Detect which cell encompasses the target text, then output its [X, Y] center coordinate. 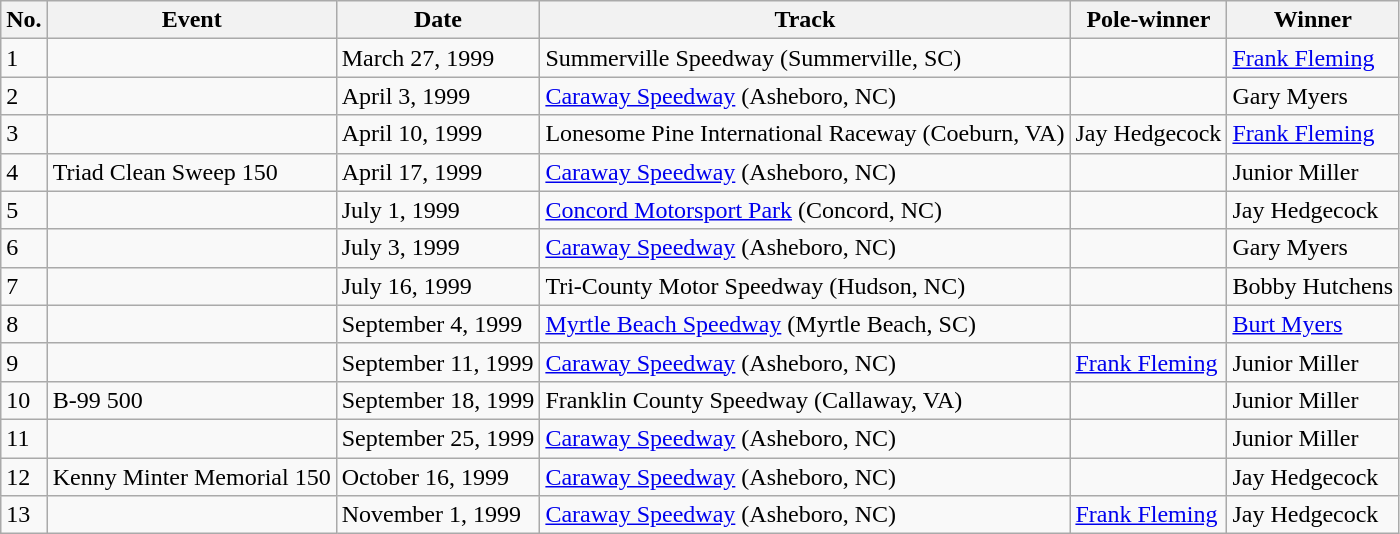
13 [24, 515]
Kenny Minter Memorial 150 [192, 477]
April 10, 1999 [438, 134]
March 27, 1999 [438, 58]
Track [805, 20]
Triad Clean Sweep 150 [192, 172]
Burt Myers [1313, 324]
Bobby Hutchens [1313, 286]
10 [24, 400]
September 11, 1999 [438, 362]
Date [438, 20]
Pole-winner [1148, 20]
4 [24, 172]
11 [24, 438]
July 1, 1999 [438, 210]
Event [192, 20]
No. [24, 20]
July 3, 1999 [438, 248]
September 25, 1999 [438, 438]
Myrtle Beach Speedway (Myrtle Beach, SC) [805, 324]
July 16, 1999 [438, 286]
8 [24, 324]
5 [24, 210]
3 [24, 134]
2 [24, 96]
Winner [1313, 20]
B-99 500 [192, 400]
7 [24, 286]
September 4, 1999 [438, 324]
Franklin County Speedway (Callaway, VA) [805, 400]
April 17, 1999 [438, 172]
6 [24, 248]
Tri-County Motor Speedway (Hudson, NC) [805, 286]
September 18, 1999 [438, 400]
Concord Motorsport Park (Concord, NC) [805, 210]
November 1, 1999 [438, 515]
12 [24, 477]
9 [24, 362]
April 3, 1999 [438, 96]
Lonesome Pine International Raceway (Coeburn, VA) [805, 134]
Summerville Speedway (Summerville, SC) [805, 58]
October 16, 1999 [438, 477]
1 [24, 58]
